Extract the [x, y] coordinate from the center of the cell holding the provided text.  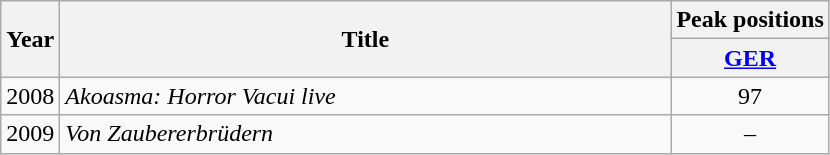
2009 [30, 134]
Von Zaubererbrüdern [366, 134]
GER [750, 58]
Title [366, 39]
2008 [30, 96]
Akoasma: Horror Vacui live [366, 96]
Peak positions [750, 20]
97 [750, 96]
Year [30, 39]
– [750, 134]
